Detect which cell encompasses the target text, then output its (x, y) center coordinate. 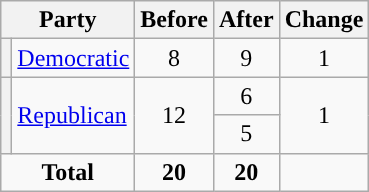
5 (246, 134)
Before (174, 20)
Change (324, 20)
6 (246, 96)
Party (68, 20)
After (246, 20)
Democratic (74, 58)
9 (246, 58)
Republican (74, 115)
Total (68, 172)
8 (174, 58)
12 (174, 115)
